Locate the cell with the specified text and output its [X, Y] center coordinate. 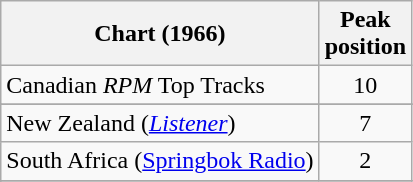
7 [365, 123]
South Africa (Springbok Radio) [160, 161]
Canadian RPM Top Tracks [160, 85]
Peakposition [365, 34]
Chart (1966) [160, 34]
10 [365, 85]
New Zealand (Listener) [160, 123]
2 [365, 161]
